Capture the cell that displays the provided text and extract its (X, Y) central coordinate. 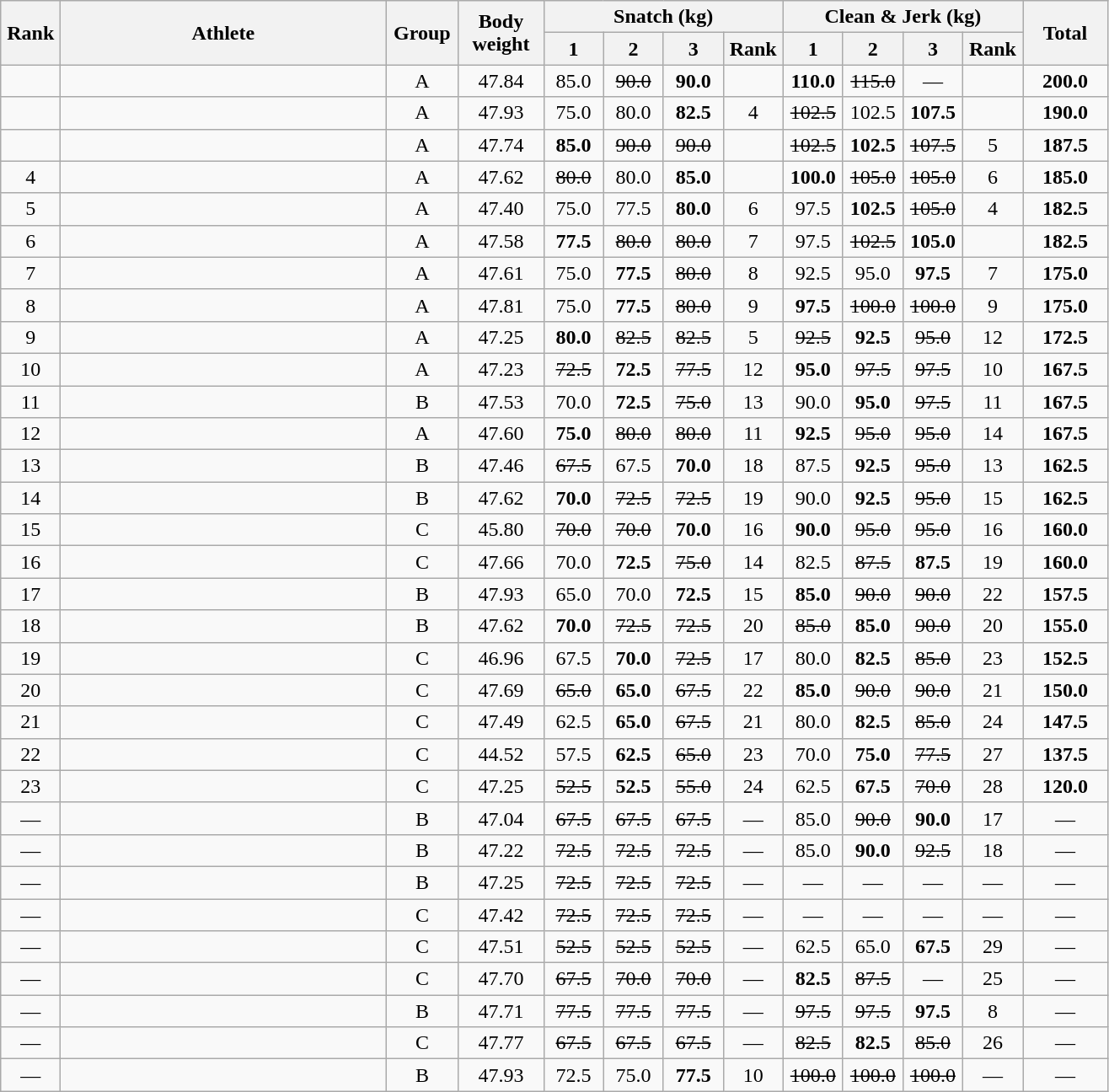
137.5 (1065, 754)
47.70 (501, 979)
147.5 (1065, 722)
47.84 (501, 81)
Body weight (501, 33)
47.42 (501, 914)
155.0 (1065, 626)
47.46 (501, 466)
Clean & Jerk (kg) (903, 17)
46.96 (501, 658)
Group (422, 33)
47.61 (501, 273)
200.0 (1065, 81)
29 (993, 947)
47.74 (501, 145)
28 (993, 786)
47.81 (501, 305)
26 (993, 1043)
47.71 (501, 1011)
27 (993, 754)
47.49 (501, 722)
150.0 (1065, 690)
47.60 (501, 434)
Snatch (kg) (663, 17)
172.5 (1065, 337)
157.5 (1065, 594)
47.23 (501, 369)
47.04 (501, 818)
45.80 (501, 530)
47.22 (501, 850)
44.52 (501, 754)
120.0 (1065, 786)
115.0 (873, 81)
47.40 (501, 209)
110.0 (812, 81)
152.5 (1065, 658)
185.0 (1065, 177)
187.5 (1065, 145)
47.69 (501, 690)
47.51 (501, 947)
Total (1065, 33)
47.66 (501, 562)
47.58 (501, 241)
57.5 (573, 754)
47.77 (501, 1043)
47.53 (501, 402)
25 (993, 979)
190.0 (1065, 113)
Athlete (223, 33)
55.0 (693, 786)
